Extract the [x, y] coordinate from the center of the cell holding the provided text.  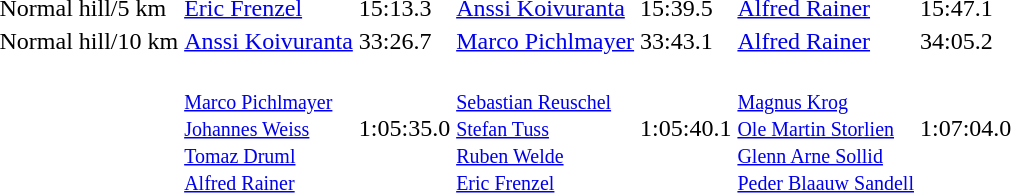
Alfred Rainer [826, 41]
Marco Pichlmayer [546, 41]
33:26.7 [404, 41]
Anssi Koivuranta [269, 41]
33:43.1 [686, 41]
